Locate the cell with the specified text and output its (x, y) center coordinate. 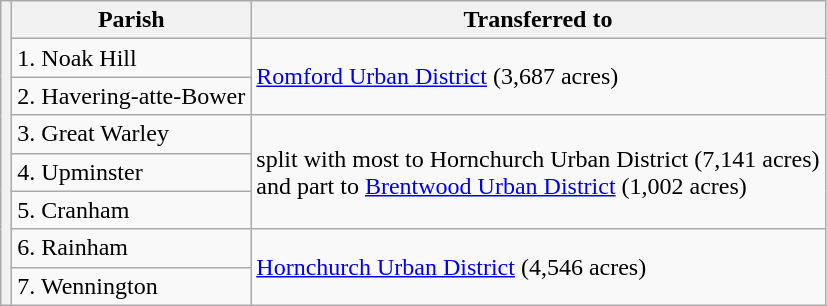
6. Rainham (132, 248)
Hornchurch Urban District (4,546 acres) (538, 267)
split with most to Hornchurch Urban District (7,141 acres)and part to Brentwood Urban District (1,002 acres) (538, 172)
1. Noak Hill (132, 58)
2. Havering-atte-Bower (132, 96)
7. Wennington (132, 286)
Romford Urban District (3,687 acres) (538, 77)
Transferred to (538, 20)
4. Upminster (132, 172)
3. Great Warley (132, 134)
Parish (132, 20)
5. Cranham (132, 210)
